Detect which cell encompasses the target text, then output its [X, Y] center coordinate. 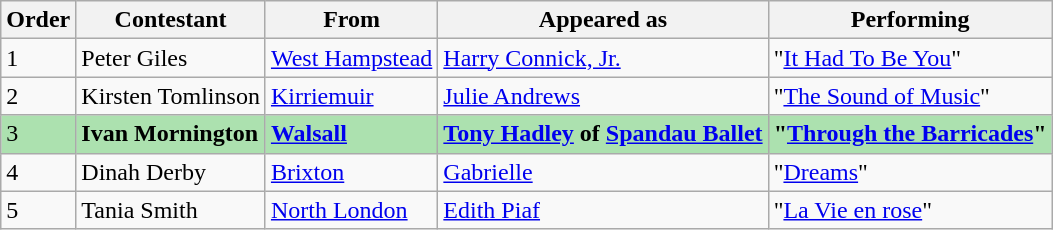
"It Had To Be You" [910, 58]
Performing [910, 20]
4 [38, 172]
Kirriemuir [351, 96]
2 [38, 96]
Gabrielle [603, 172]
Edith Piaf [603, 210]
Harry Connick, Jr. [603, 58]
Brixton [351, 172]
Peter Giles [171, 58]
Tania Smith [171, 210]
Dinah Derby [171, 172]
From [351, 20]
"The Sound of Music" [910, 96]
Ivan Mornington [171, 134]
Walsall [351, 134]
"La Vie en rose" [910, 210]
Order [38, 20]
"Through the Barricades" [910, 134]
3 [38, 134]
Julie Andrews [603, 96]
West Hampstead [351, 58]
1 [38, 58]
North London [351, 210]
Tony Hadley of Spandau Ballet [603, 134]
"Dreams" [910, 172]
Kirsten Tomlinson [171, 96]
Appeared as [603, 20]
5 [38, 210]
Contestant [171, 20]
